Return the [x, y] coordinate for the center point of the cell that contains the specified text.  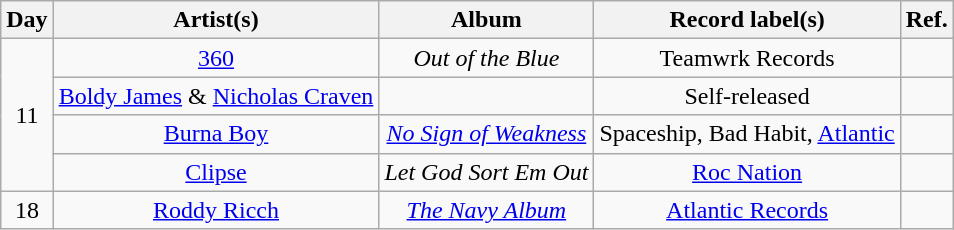
Day [27, 20]
Let God Sort Em Out [486, 172]
The Navy Album [486, 210]
360 [216, 58]
Album [486, 20]
Ref. [926, 20]
Artist(s) [216, 20]
18 [27, 210]
Self-released [747, 96]
Roddy Ricch [216, 210]
Clipse [216, 172]
Roc Nation [747, 172]
Out of the Blue [486, 58]
Spaceship, Bad Habit, Atlantic [747, 134]
No Sign of Weakness [486, 134]
11 [27, 115]
Record label(s) [747, 20]
Atlantic Records [747, 210]
Burna Boy [216, 134]
Boldy James & Nicholas Craven [216, 96]
Teamwrk Records [747, 58]
